For the text-containing cell, return its midpoint in (x, y) coordinate format. 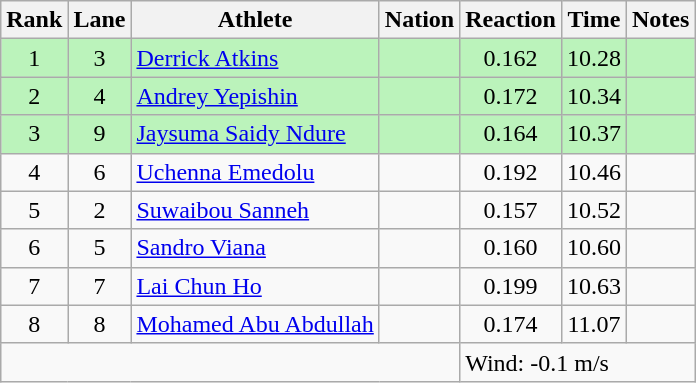
Suwaibou Sanneh (255, 210)
0.160 (511, 248)
Lane (100, 20)
Sandro Viana (255, 248)
10.34 (594, 96)
Jaysuma Saidy Ndure (255, 134)
Rank (34, 20)
Mohamed Abu Abdullah (255, 324)
Nation (419, 20)
Wind: -0.1 m/s (578, 362)
Athlete (255, 20)
10.28 (594, 58)
Reaction (511, 20)
10.37 (594, 134)
10.60 (594, 248)
Lai Chun Ho (255, 286)
10.63 (594, 286)
10.52 (594, 210)
1 (34, 58)
0.162 (511, 58)
Uchenna Emedolu (255, 172)
0.199 (511, 286)
0.192 (511, 172)
10.46 (594, 172)
0.174 (511, 324)
Notes (661, 20)
0.164 (511, 134)
Andrey Yepishin (255, 96)
Derrick Atkins (255, 58)
11.07 (594, 324)
Time (594, 20)
9 (100, 134)
0.157 (511, 210)
0.172 (511, 96)
